Search for the cell housing the specified text and yield its (X, Y) center coordinate. 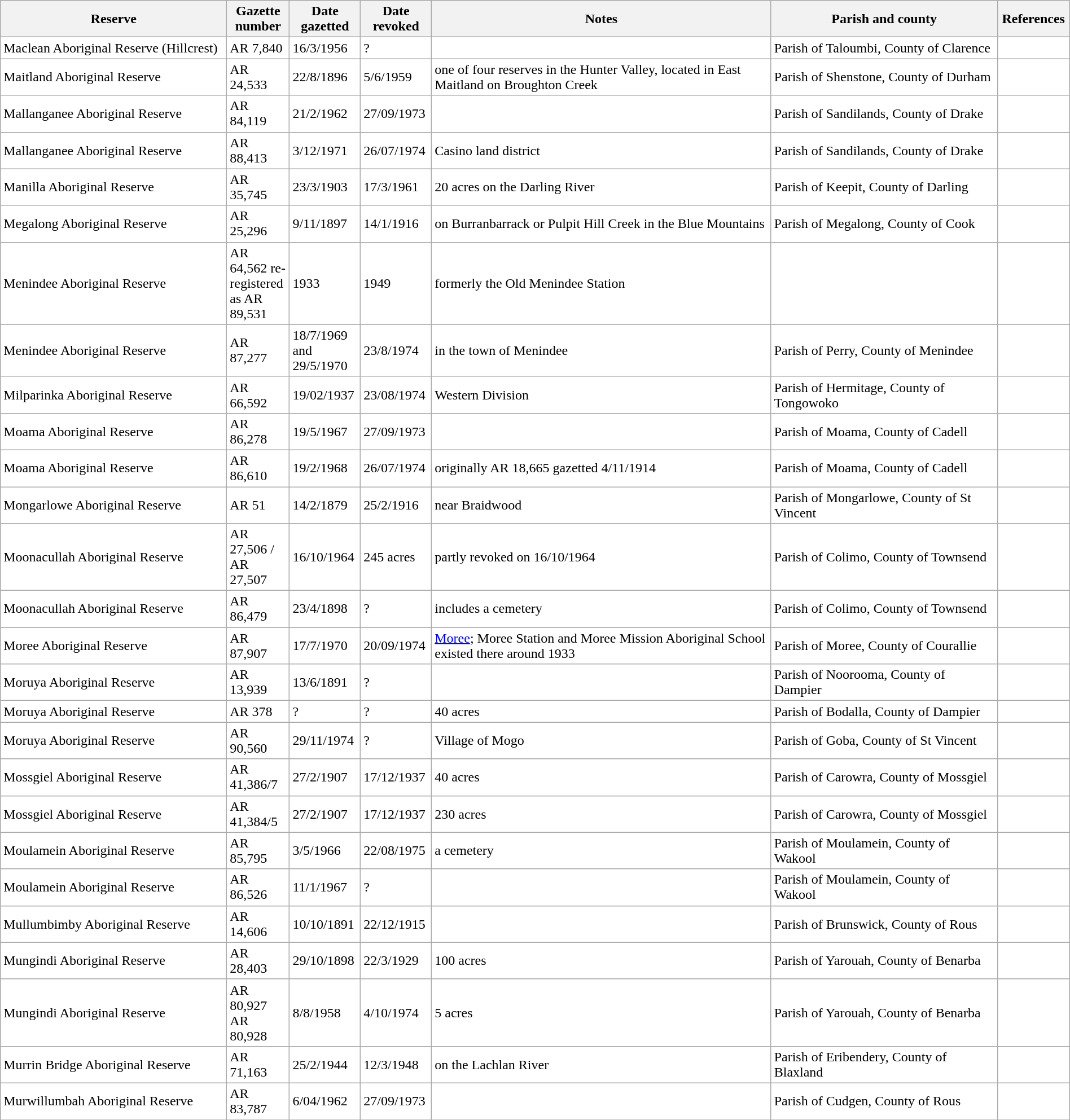
22/3/1929 (396, 960)
AR 87,277 (258, 350)
Parish of Shenstone, County of Durham (884, 77)
Parish of Keepit, County of Darling (884, 187)
AR 35,745 (258, 187)
Parish of Eribendery, County of Blaxland (884, 1064)
Parish of Brunswick, County of Rous (884, 924)
22/8/1896 (325, 77)
Parish of Cudgen, County of Rous (884, 1101)
23/08/1974 (396, 395)
AR 88,413 (258, 150)
29/11/1974 (325, 740)
AR 71,163 (258, 1064)
AR 64,562 re-registered as AR 89,531 (258, 283)
References (1033, 19)
22/08/1975 (396, 851)
22/12/1915 (396, 924)
17/3/1961 (396, 187)
Murwillumbah Aboriginal Reserve (114, 1101)
AR 378 (258, 711)
AR 85,795 (258, 851)
Parish of Megalong, County of Cook (884, 223)
Manilla Aboriginal Reserve (114, 187)
100 acres (602, 960)
14/2/1879 (325, 504)
19/5/1967 (325, 431)
AR 28,403 (258, 960)
17/7/1970 (325, 645)
29/10/1898 (325, 960)
Parish of Goba, County of St Vincent (884, 740)
Parish of Mongarlowe, County of St Vincent (884, 504)
21/2/1962 (325, 114)
one of four reserves in the Hunter Valley, located in East Maitland on Broughton Creek (602, 77)
18/7/1969 and 29/5/1970 (325, 350)
Megalong Aboriginal Reserve (114, 223)
12/3/1948 (396, 1064)
AR 84,119 (258, 114)
8/8/1958 (325, 1012)
14/1/1916 (396, 223)
Milparinka Aboriginal Reserve (114, 395)
Moree Aboriginal Reserve (114, 645)
Parish and county (884, 19)
Notes (602, 19)
originally AR 18,665 gazetted 4/11/1914 (602, 468)
partly revoked on 16/10/1964 (602, 557)
3/12/1971 (325, 150)
230 acres (602, 814)
AR 87,907 (258, 645)
Mongarlowe Aboriginal Reserve (114, 504)
near Braidwood (602, 504)
Parish of Moree, County of Courallie (884, 645)
Village of Mogo (602, 740)
Western Division (602, 395)
23/4/1898 (325, 609)
Reserve (114, 19)
19/2/1968 (325, 468)
Date gazetted (325, 19)
AR 13,939 (258, 683)
AR 27,506 / AR 27,507 (258, 557)
4/10/1974 (396, 1012)
11/1/1967 (325, 887)
Parish of Taloumbi, County of Clarence (884, 48)
Casino land district (602, 150)
AR 86,610 (258, 468)
5 acres (602, 1012)
Date revoked (396, 19)
Murrin Bridge Aboriginal Reserve (114, 1064)
23/8/1974 (396, 350)
AR 41,386/7 (258, 778)
AR 90,560 (258, 740)
AR 83,787 (258, 1101)
Parish of Perry, County of Menindee (884, 350)
3/5/1966 (325, 851)
includes a cemetery (602, 609)
20/09/1974 (396, 645)
AR 14,606 (258, 924)
5/6/1959 (396, 77)
Maitland Aboriginal Reserve (114, 77)
Parish of Hermitage, County of Tongowoko (884, 395)
19/02/1937 (325, 395)
AR 66,592 (258, 395)
AR 24,533 (258, 77)
25/2/1944 (325, 1064)
Maclean Aboriginal Reserve (Hillcrest) (114, 48)
Parish of Bodalla, County of Dampier (884, 711)
Gazette number (258, 19)
AR 80,927AR 80,928 (258, 1012)
1933 (325, 283)
6/04/1962 (325, 1101)
AR 86,526 (258, 887)
1949 (396, 283)
Moree; Moree Station and Moree Mission Aboriginal School existed there around 1933 (602, 645)
9/11/1897 (325, 223)
in the town of Menindee (602, 350)
AR 86,479 (258, 609)
16/10/1964 (325, 557)
AR 7,840 (258, 48)
AR 25,296 (258, 223)
20 acres on the Darling River (602, 187)
on Burranbarrack or Pulpit Hill Creek in the Blue Mountains (602, 223)
Parish of Noorooma, County of Dampier (884, 683)
16/3/1956 (325, 48)
formerly the Old Menindee Station (602, 283)
23/3/1903 (325, 187)
a cemetery (602, 851)
245 acres (396, 557)
13/6/1891 (325, 683)
25/2/1916 (396, 504)
AR 86,278 (258, 431)
AR 41,384/5 (258, 814)
Mullumbimby Aboriginal Reserve (114, 924)
AR 51 (258, 504)
10/10/1891 (325, 924)
on the Lachlan River (602, 1064)
